Return the (X, Y) coordinate for the center point of the cell that contains the specified text.  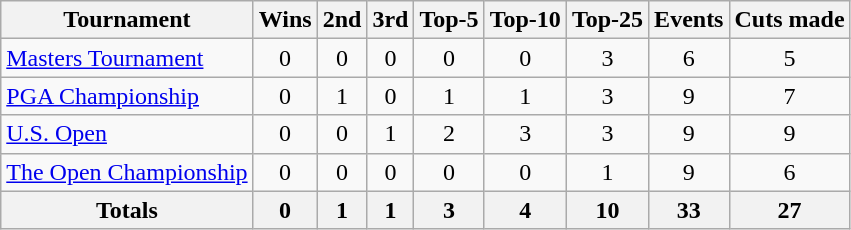
7 (790, 96)
PGA Championship (127, 96)
10 (607, 210)
3rd (390, 20)
2nd (342, 20)
Events (689, 20)
Wins (285, 20)
Totals (127, 210)
Masters Tournament (127, 58)
Tournament (127, 20)
5 (790, 58)
U.S. Open (127, 134)
The Open Championship (127, 172)
27 (790, 210)
4 (525, 210)
Top-10 (525, 20)
Top-5 (449, 20)
33 (689, 210)
Top-25 (607, 20)
2 (449, 134)
Cuts made (790, 20)
